Capture the cell that displays the provided text and extract its [X, Y] central coordinate. 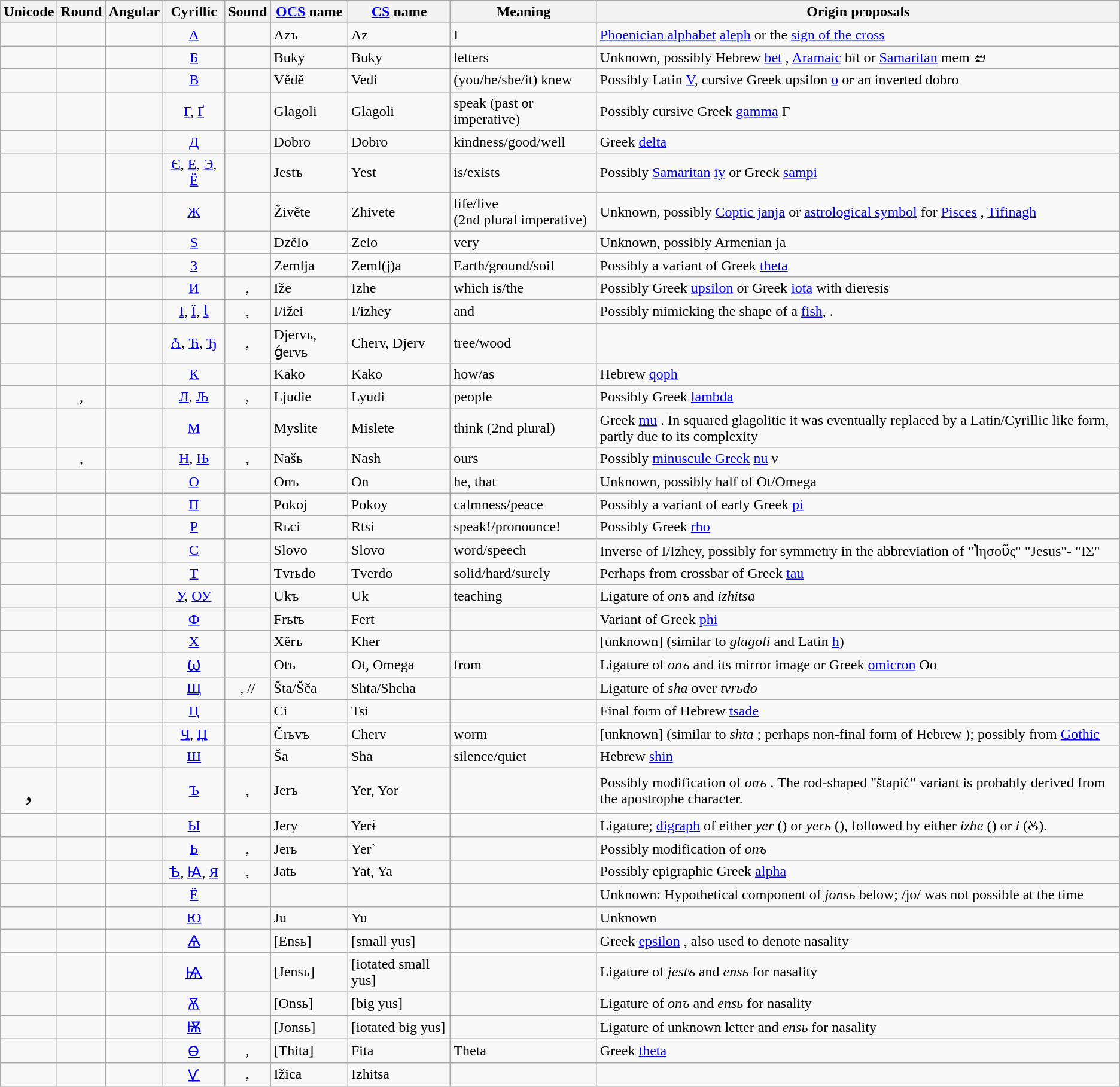
Ligature of onъ and its mirror image or Greek omicron Οο [858, 665]
Pokoj [309, 504]
Possibly a variant of Greek theta [858, 265]
CS name [398, 12]
Myslite [309, 428]
Ѩ [194, 973]
calmness/peace [524, 504]
Ižica [309, 1074]
Inverse of I/Izhey, possibly for symmetry in the abbreviation of "Ἰησοῦς" "Jesus"- "ΙΣ" [858, 550]
[iotated big yus] [398, 1027]
people [524, 397]
Ѣ, Ꙗ, Я [194, 872]
Possibly modification of onъ . The rod-shaped "štapić" variant is probably derived from the apostrophe character. [858, 791]
Ligature of onъ and izhitsa [858, 596]
У, ОУ [194, 596]
Є, Е, Э, Ё [194, 172]
Vědě [309, 80]
Ш [194, 757]
speak (past or imperative) [524, 111]
Jery [309, 826]
К [194, 374]
Н, Њ [194, 459]
Ё [194, 895]
Zhivete [398, 212]
Л, Љ [194, 397]
Angular [134, 12]
Earth/ground/soil [524, 265]
Otъ [309, 665]
Ѵ [194, 1074]
Živěte [309, 212]
Possibly Greek lambda [858, 397]
Ѧ [194, 941]
Ligature of sha over tvrьdo [858, 688]
[Jonsь] [309, 1027]
Lyudi [398, 397]
Frьtъ [309, 619]
Ligature of onъ and ensь for nasality [858, 1004]
speak!/pronounce! [524, 527]
word/speech [524, 550]
Azъ [309, 35]
Onъ [309, 482]
Greek mu . In squared glagolitic it was eventually replaced by a Latin/Cyrillic like form, partly due to its complexity [858, 428]
I [524, 35]
Ч, Џ [194, 734]
Jerъ [309, 791]
Fita [398, 1051]
I/ižei [309, 311]
Ljudie [309, 397]
tree/wood [524, 343]
Nash [398, 459]
Х [194, 642]
Zelo [398, 242]
А [194, 35]
Ы [194, 826]
Ъ [194, 791]
Unknown [858, 918]
Ι, Ї, Ꙇ [194, 311]
Phoenician alphabet aleph or the sign of the cross [858, 35]
ours [524, 459]
[unknown] (similar to glagoli and Latin h) [858, 642]
Cherv [398, 734]
[small yus] [398, 941]
worm [524, 734]
Ц [194, 711]
Shta/Shcha [398, 688]
В [194, 80]
Possibly modification of onъ [858, 848]
Črьvъ [309, 734]
Jerь [309, 848]
On [398, 482]
Ci [309, 711]
very [524, 242]
О [194, 482]
Ligature; digraph of either yer () or yerь (), followed by either izhe () or i (Ⰻ). [858, 826]
П [194, 504]
Djervь, ǵervь [309, 343]
Hebrew qoph ‎ [858, 374]
Greek epsilon , also used to denote nasality [858, 941]
Uk [398, 596]
Greek theta [858, 1051]
, // [248, 688]
[Jensь] [309, 973]
(you/he/she/it) knew [524, 80]
Д [194, 142]
С [194, 550]
Sha [398, 757]
Xěrъ [309, 642]
Rtsi [398, 527]
[iotated small yus] [398, 973]
Cherv, Djerv [398, 343]
Ь [194, 848]
Sound [248, 12]
Vedi [398, 80]
Possibly cursive Greek gamma Γ [858, 111]
[unknown] (similar to shta ; perhaps non-final form of Hebrew ); possibly from Gothic [858, 734]
Ligature of unknown letter and ensь for nasality [858, 1027]
Tverdo [398, 574]
Possibly minuscule Greek nu ν [858, 459]
Az [398, 35]
Р [194, 527]
Г, Ґ [194, 111]
Ukъ [309, 596]
silence/quiet [524, 757]
Pokoy [398, 504]
teaching [524, 596]
Possibly Latin V, cursive Greek upsilon υ or an inverted dobro [858, 80]
Final form of Hebrew tsade [858, 711]
Ю [194, 918]
Iže [309, 288]
Round [81, 12]
Mislete [398, 428]
Hebrew shin ‎ [858, 757]
Našь [309, 459]
Origin proposals [858, 12]
Variant of Greek phi [858, 619]
Ligature of jestъ and ensь for nasality [858, 973]
Т [194, 574]
Dzělo [309, 242]
[Ensь] [309, 941]
Ѕ [194, 242]
Cyrillic [194, 12]
И [194, 288]
OCS name [309, 12]
Meaning [524, 12]
life/live(2nd plural imperative) [524, 212]
Ѫ [194, 1004]
Perhaps from crossbar of Greek tau [858, 574]
Ot, Omega [398, 665]
Unknown, possibly Hebrew bet , Aramaic bīt or Samaritan mem ࠌ [858, 57]
kindness/good/well [524, 142]
is/exists [524, 172]
Izhitsa [398, 1074]
Б [194, 57]
how/as [524, 374]
Yer` [398, 848]
Fert [398, 619]
Yerɨ [398, 826]
Possibly mimicking the shape of a fish, . [858, 311]
М [194, 428]
[Onsь] [309, 1004]
I/izhey [398, 311]
Jatь [309, 872]
Possibly Greek rho [858, 527]
Šta/Šča [309, 688]
which is/the [524, 288]
Yat, Ya [398, 872]
Zemlja [309, 265]
Ѳ [194, 1051]
Yu [398, 918]
Possibly epigraphic Greek alpha [858, 872]
Rьci [309, 527]
Ju [309, 918]
from [524, 665]
and [524, 311]
Izhe [398, 288]
Щ [194, 688]
think (2nd plural) [524, 428]
Unknown, possibly Armenian ja [858, 242]
Ša [309, 757]
Greek delta [858, 142]
Unicode [29, 12]
letters [524, 57]
Possibly a variant of early Greek pi [858, 504]
Jestъ [309, 172]
Possibly Samaritan īy or Greek sampi [858, 172]
Yest [398, 172]
Ф [194, 619]
Zeml(j)a [398, 265]
Ѡ [194, 665]
Tsi [398, 711]
[Thita] [309, 1051]
[big yus] [398, 1004]
solid/hard/surely [524, 574]
Ꙉ, Ћ, Ђ [194, 343]
Unknown: Hypothetical component of jonsь below; /jo/ was not possible at the time [858, 895]
Kher [398, 642]
Ж [194, 212]
Yer, Yor [398, 791]
Possibly Greek upsilon or Greek iota with dieresis [858, 288]
Tvrьdo [309, 574]
З [194, 265]
he, that [524, 482]
Unknown, possibly half of Ot/Omega [858, 482]
Theta [524, 1051]
Ѭ [194, 1027]
Unknown, possibly Coptic janja or astrological symbol for Pisces , Tifinagh [858, 212]
